Extract the (x, y) coordinate from the center of the cell holding the provided text.  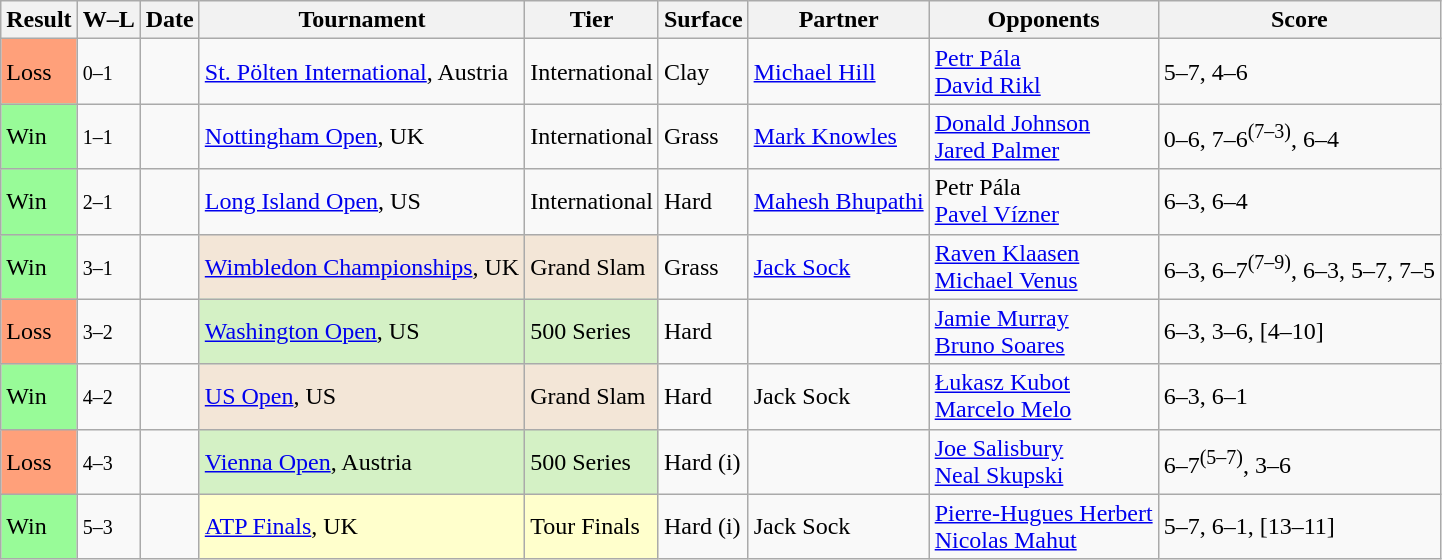
5–7, 6–1, [13–11] (1299, 526)
Tournament (362, 20)
US Open, US (362, 396)
1–1 (108, 136)
6–3, 6–4 (1299, 202)
Long Island Open, US (362, 202)
Date (170, 20)
Michael Hill (838, 72)
Wimbledon Championships, UK (362, 266)
2–1 (108, 202)
Jamie Murray Bruno Soares (1044, 332)
W–L (108, 20)
6–3, 6–7(7–9), 6–3, 5–7, 7–5 (1299, 266)
4–2 (108, 396)
6–3, 6–1 (1299, 396)
Score (1299, 20)
Result (39, 20)
0–6, 7–6(7–3), 6–4 (1299, 136)
ATP Finals, UK (362, 526)
6–7(5–7), 3–6 (1299, 462)
3–2 (108, 332)
Partner (838, 20)
0–1 (108, 72)
3–1 (108, 266)
4–3 (108, 462)
Petr Pála Pavel Vízner (1044, 202)
Vienna Open, Austria (362, 462)
6–3, 3–6, [4–10] (1299, 332)
Clay (703, 72)
Tour Finals (592, 526)
5–3 (108, 526)
Surface (703, 20)
St. Pölten International, Austria (362, 72)
Tier (592, 20)
Mark Knowles (838, 136)
Washington Open, US (362, 332)
5–7, 4–6 (1299, 72)
Łukasz Kubot Marcelo Melo (1044, 396)
Opponents (1044, 20)
Nottingham Open, UK (362, 136)
Pierre-Hugues Herbert Nicolas Mahut (1044, 526)
Raven Klaasen Michael Venus (1044, 266)
Joe Salisbury Neal Skupski (1044, 462)
Donald Johnson Jared Palmer (1044, 136)
Petr Pála David Rikl (1044, 72)
Mahesh Bhupathi (838, 202)
